From the cell containing the given text, extract its center point as [X, Y] coordinate. 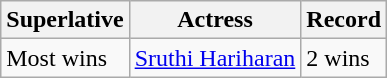
Record [344, 20]
Sruthi Hariharan [215, 58]
2 wins [344, 58]
Actress [215, 20]
Superlative [65, 20]
Most wins [65, 58]
